For the text-containing cell, return its midpoint in [x, y] coordinate format. 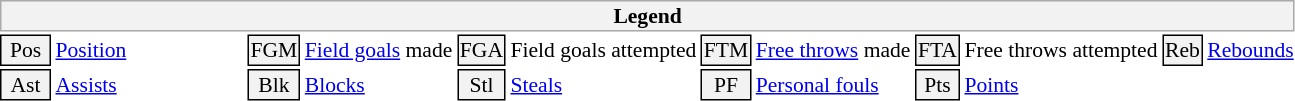
Assists [149, 85]
Field goals attempted [604, 50]
Points [1061, 85]
FGA [482, 50]
Pts [938, 85]
FTM [726, 50]
Position [149, 50]
Free throws made [833, 50]
Rebounds [1250, 50]
Pos [26, 50]
Blk [274, 85]
Ast [26, 85]
Legend [648, 16]
Personal fouls [833, 85]
Blocks [378, 85]
Reb [1182, 50]
Stl [482, 85]
FGM [274, 50]
Steals [604, 85]
Field goals made [378, 50]
Free throws attempted [1061, 50]
FTA [938, 50]
PF [726, 85]
